Output the [x, y] coordinate of the center of the cell containing the given text.  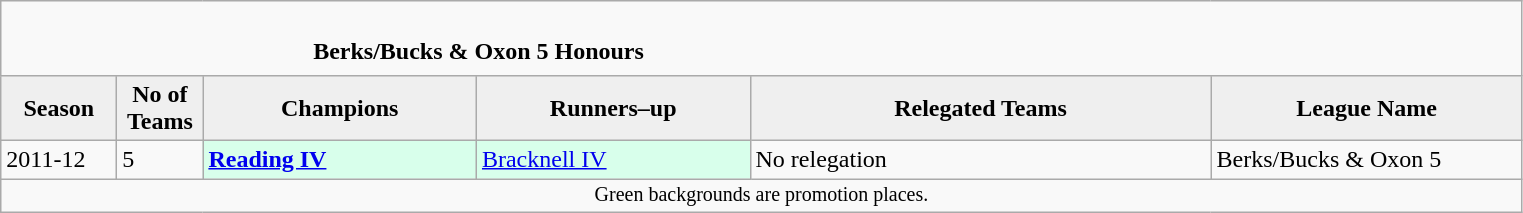
Relegated Teams [980, 108]
5 [160, 159]
Green backgrounds are promotion places. [762, 194]
League Name [1366, 108]
No relegation [980, 159]
No of Teams [160, 108]
Season [59, 108]
Runners–up [613, 108]
Champions [340, 108]
Bracknell IV [613, 159]
Berks/Bucks & Oxon 5 [1366, 159]
Reading IV [340, 159]
2011-12 [59, 159]
